Find where the given text appears and provide that cell's center as (X, Y) coordinate. 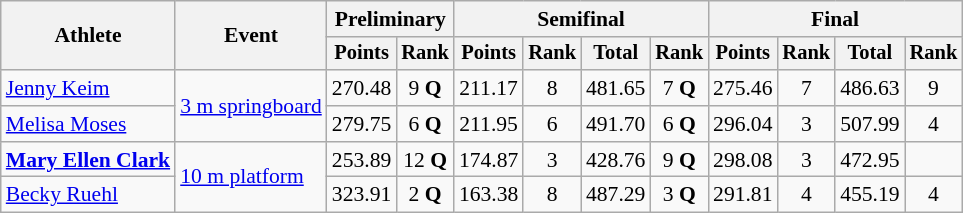
487.29 (616, 195)
298.08 (742, 160)
3 m springboard (251, 106)
Event (251, 36)
7 Q (679, 88)
Semifinal (581, 19)
491.70 (616, 124)
323.91 (362, 195)
211.17 (488, 88)
279.75 (362, 124)
270.48 (362, 88)
428.76 (616, 160)
472.95 (870, 160)
Final (835, 19)
3 Q (679, 195)
Athlete (88, 36)
12 Q (425, 160)
Becky Ruehl (88, 195)
Jenny Keim (88, 88)
6 (552, 124)
296.04 (742, 124)
9 (934, 88)
174.87 (488, 160)
7 (807, 88)
211.95 (488, 124)
253.89 (362, 160)
275.46 (742, 88)
481.65 (616, 88)
291.81 (742, 195)
455.19 (870, 195)
486.63 (870, 88)
10 m platform (251, 178)
Mary Ellen Clark (88, 160)
2 Q (425, 195)
163.38 (488, 195)
Melisa Moses (88, 124)
Preliminary (390, 19)
507.99 (870, 124)
